Return (x, y) of the center of cell containing provided text 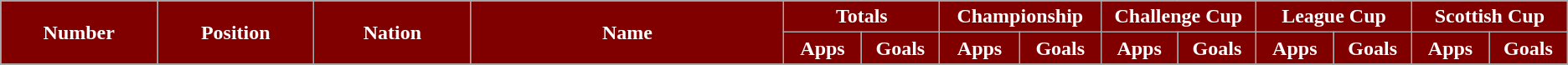
Challenge Cup (1179, 17)
Name (627, 32)
Position (236, 32)
Championship (1020, 17)
League Cup (1334, 17)
Totals (862, 17)
Nation (392, 32)
Scottish Cup (1489, 17)
Number (79, 32)
